Output the [X, Y] coordinate of the center of the cell containing the given text.  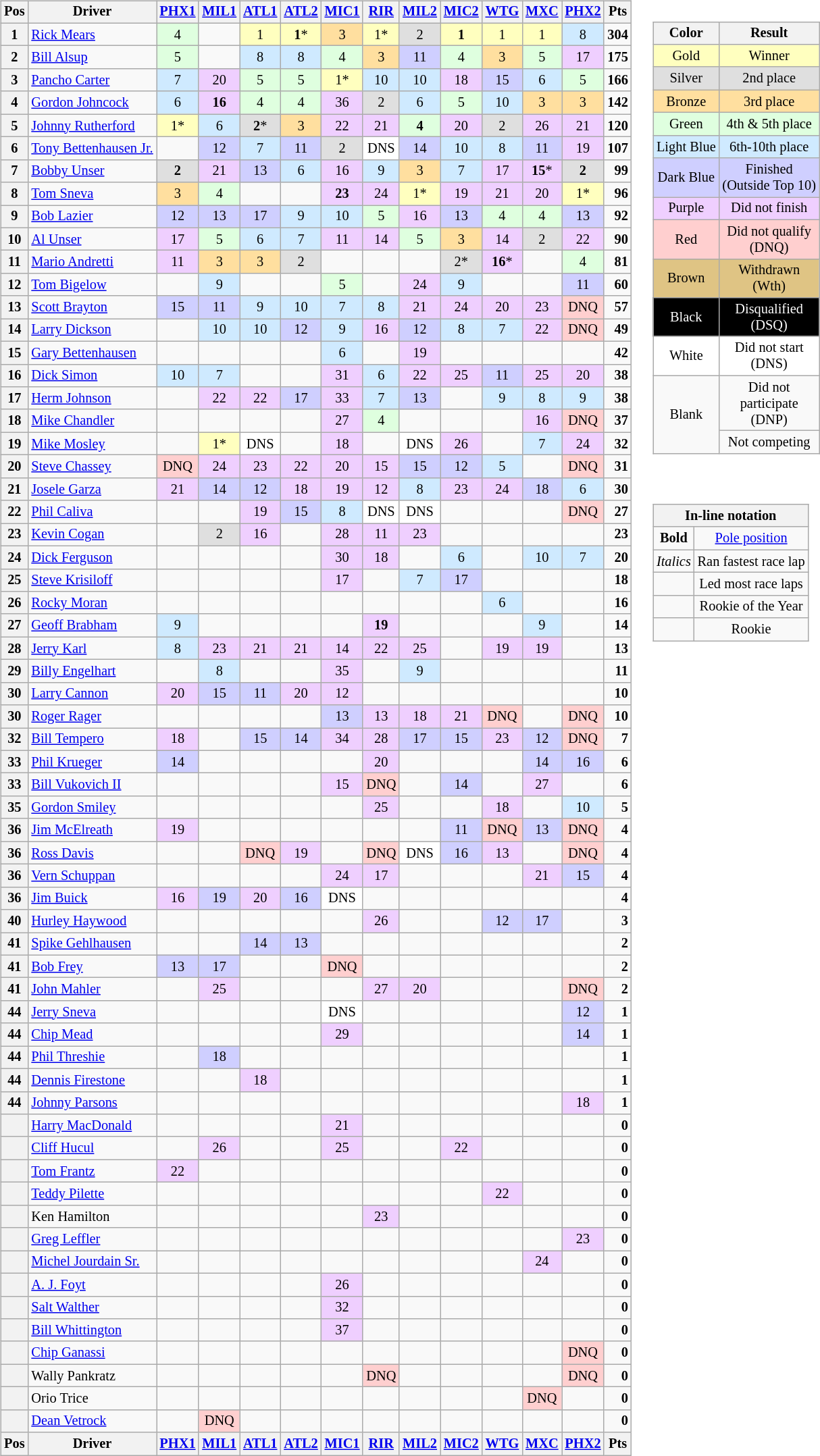
2nd place [769, 78]
Josele Garza [92, 489]
Did notparticipate(DNP) [769, 403]
Harry MacDonald [92, 1126]
Led most race laps [751, 584]
Tom Frantz [92, 1171]
Ran fastest race lap [751, 561]
Bill Vukovich II [92, 785]
Johnny Rutherford [92, 126]
Orio Trice [92, 1399]
A. J. Foyt [92, 1284]
Bill Alsup [92, 57]
Spike Gehlhausen [92, 944]
Gary Bettenhausen [92, 353]
Jerry Sneva [92, 1012]
Gordon Johncock [92, 103]
107 [617, 149]
Dark Blue [686, 178]
40 [14, 921]
Salt Walther [92, 1307]
Rocky Moran [92, 603]
Phil Threshie [92, 1058]
Michel Jourdain Sr. [92, 1262]
166 [617, 80]
142 [617, 103]
Vern Schuppan [92, 876]
Did not start(DNS) [769, 356]
Greg Leffler [92, 1239]
Tony Bettenhausen Jr. [92, 149]
Red [686, 239]
Dick Simon [92, 375]
Bob Frey [92, 966]
Dean Vetrock [92, 1421]
Teddy Pilette [92, 1194]
304 [617, 34]
Jim McElreath [92, 830]
Silver [686, 78]
Rookie of the Year [751, 606]
Color [686, 33]
Ken Hamilton [92, 1216]
Bold [674, 538]
Billy Engelhart [92, 671]
Bob Lazier [92, 217]
Finished(Outside Top 10) [769, 178]
Result [769, 33]
Pole position [751, 538]
Dick Ferguson [92, 557]
Cliff Hucul [92, 1148]
Herm Johnson [92, 398]
92 [617, 217]
60 [617, 285]
Phil Caliva [92, 512]
81 [617, 262]
Bronze [686, 101]
Steve Chassey [92, 467]
Al Unser [92, 239]
Mario Andretti [92, 262]
Steve Krisiloff [92, 580]
Wally Pankratz [92, 1376]
Purple [686, 209]
Phil Krueger [92, 762]
90 [617, 239]
34 [342, 739]
Chip Mead [92, 1035]
Pancho Carter [92, 80]
Tom Sneva [92, 194]
Bill Whittington [92, 1330]
6th-10th place [769, 147]
Jim Buick [92, 898]
Gold [686, 56]
99 [617, 171]
Did not finish [769, 209]
Gordon Smiley [92, 808]
John Mahler [92, 989]
Chip Ganassi [92, 1353]
175 [617, 57]
Scott Brayton [92, 307]
96 [617, 194]
Johnny Parsons [92, 1103]
Jerry Karl [92, 648]
Blank [686, 415]
Withdrawn(Wth) [769, 278]
57 [617, 307]
Bill Tempero [92, 739]
Roger Rager [92, 717]
Rookie [751, 629]
Dennis Firestone [92, 1080]
4th & 5th place [769, 124]
White [686, 356]
Mike Chandler [92, 421]
In-line notation [731, 516]
Larry Dickson [92, 330]
42 [617, 353]
Kevin Cogan [92, 535]
Rick Mears [92, 34]
Brown [686, 278]
Did not qualify(DNQ) [769, 239]
Light Blue [686, 147]
Winner [769, 56]
Green [686, 124]
Bobby Unser [92, 171]
Black [686, 317]
Not competing [769, 442]
Larry Cannon [92, 694]
Disqualified(DSQ) [769, 317]
Italics [674, 561]
15* [542, 171]
120 [617, 126]
Ross Davis [92, 853]
16* [503, 262]
Mike Mosley [92, 444]
Geoff Brabham [92, 625]
3rd place [769, 101]
Tom Bigelow [92, 285]
49 [617, 330]
Hurley Haywood [92, 921]
